Find where the given text appears and provide that cell's center as (x, y) coordinate. 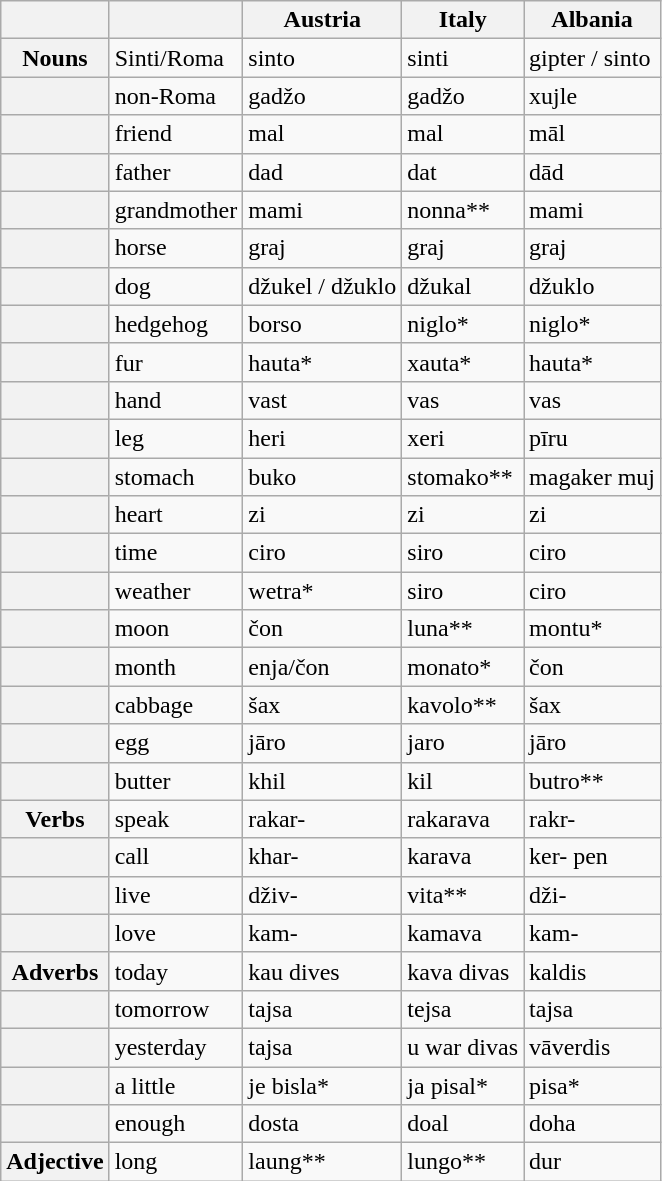
dād (592, 172)
sinto (322, 58)
speak (176, 819)
horse (176, 248)
call (176, 857)
laung** (322, 1162)
māl (592, 134)
khil (322, 781)
fur (176, 362)
love (176, 933)
Albania (592, 20)
dad (322, 172)
xujle (592, 96)
father (176, 172)
Adjective (55, 1162)
kava divas (463, 971)
luna** (463, 629)
friend (176, 134)
kil (463, 781)
Adverbs (55, 971)
hedgehog (176, 324)
džukal (463, 286)
weather (176, 591)
yesterday (176, 1047)
enja/čon (322, 667)
egg (176, 743)
jaro (463, 743)
magaker muj (592, 477)
butter (176, 781)
xauta* (463, 362)
Austria (322, 20)
long (176, 1162)
ker- pen (592, 857)
vāverdis (592, 1047)
a little (176, 1085)
tomorrow (176, 1009)
gipter / sinto (592, 58)
dži- (592, 895)
dog (176, 286)
monato* (463, 667)
live (176, 895)
dat (463, 172)
Nouns (55, 58)
wetra* (322, 591)
pīru (592, 438)
borso (322, 324)
today (176, 971)
time (176, 553)
khar- (322, 857)
vita** (463, 895)
non-Roma (176, 96)
u war divas (463, 1047)
leg (176, 438)
džukel / džuklo (322, 286)
doal (463, 1124)
nonna** (463, 210)
butro** (592, 781)
rakar- (322, 819)
grandmother (176, 210)
karava (463, 857)
enough (176, 1124)
kaldis (592, 971)
džuklo (592, 286)
lungo** (463, 1162)
doha (592, 1124)
vast (322, 400)
kamava (463, 933)
dur (592, 1162)
je bisla* (322, 1085)
montu* (592, 629)
stomako** (463, 477)
buko (322, 477)
dživ- (322, 895)
pisa* (592, 1085)
sinti (463, 58)
stomach (176, 477)
Verbs (55, 819)
rakarava (463, 819)
month (176, 667)
hand (176, 400)
moon (176, 629)
kau dives (322, 971)
kavolo** (463, 705)
Italy (463, 20)
rakr- (592, 819)
dosta (322, 1124)
ja pisal* (463, 1085)
heri (322, 438)
heart (176, 515)
xeri (463, 438)
Sinti/Roma (176, 58)
cabbage (176, 705)
tejsa (463, 1009)
